For the text-containing cell, return its midpoint in [X, Y] coordinate format. 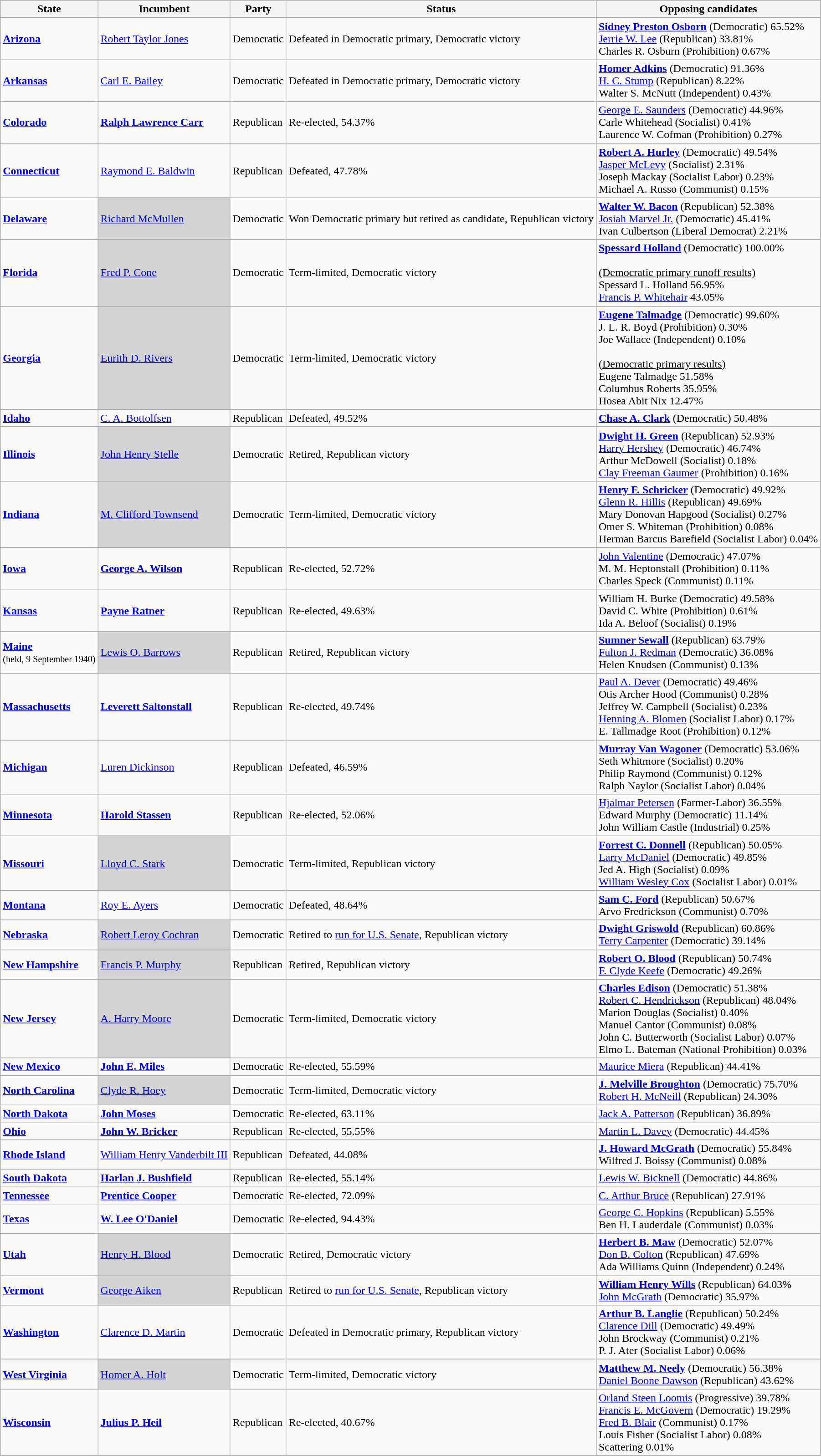
Re-elected, 49.74% [441, 707]
Tennessee [49, 1195]
Murray Van Wagoner (Democratic) 53.06%Seth Whitmore (Socialist) 0.20%Philip Raymond (Communist) 0.12%Ralph Naylor (Socialist Labor) 0.04% [708, 767]
Nebraska [49, 935]
Missouri [49, 863]
Hjalmar Petersen (Farmer-Labor) 36.55%Edward Murphy (Democratic) 11.14%John William Castle (Industrial) 0.25% [708, 815]
Montana [49, 905]
John E. Miles [164, 1067]
Dwight H. Green (Republican) 52.93%Harry Hershey (Democratic) 46.74%Arthur McDowell (Socialist) 0.18%Clay Freeman Gaumer (Prohibition) 0.16% [708, 454]
Defeated, 46.59% [441, 767]
Re-elected, 40.67% [441, 1422]
Robert Taylor Jones [164, 39]
Lloyd C. Stark [164, 863]
Opposing candidates [708, 9]
Re-elected, 55.59% [441, 1067]
State [49, 9]
Luren Dickinson [164, 767]
George E. Saunders (Democratic) 44.96%Carle Whitehead (Socialist) 0.41%Laurence W. Cofman (Prohibition) 0.27% [708, 123]
Defeated, 49.52% [441, 418]
Colorado [49, 123]
Martin L. Davey (Democratic) 44.45% [708, 1131]
Won Democratic primary but retired as candidate, Republican victory [441, 219]
Clyde R. Hoey [164, 1090]
Texas [49, 1219]
Minnesota [49, 815]
Sidney Preston Osborn (Democratic) 65.52%Jerrie W. Lee (Republican) 33.81%Charles R. Osburn (Prohibition) 0.67% [708, 39]
Defeated, 44.08% [441, 1154]
Ohio [49, 1131]
Henry H. Blood [164, 1255]
Florida [49, 273]
Indiana [49, 514]
Herbert B. Maw (Democratic) 52.07%Don B. Colton (Republican) 47.69%Ada Williams Quinn (Independent) 0.24% [708, 1255]
Walter W. Bacon (Republican) 52.38%Josiah Marvel Jr. (Democratic) 45.41%Ivan Culbertson (Liberal Democrat) 2.21% [708, 219]
New Hampshire [49, 965]
Washington [49, 1333]
John W. Bricker [164, 1131]
Defeated, 47.78% [441, 170]
John Henry Stelle [164, 454]
W. Lee O'Daniel [164, 1219]
Homer A. Holt [164, 1374]
Clarence D. Martin [164, 1333]
Re-elected, 55.14% [441, 1178]
Rhode Island [49, 1154]
Massachusetts [49, 707]
Re-elected, 63.11% [441, 1114]
C. Arthur Bruce (Republican) 27.91% [708, 1195]
Sam C. Ford (Republican) 50.67%Arvo Fredrickson (Communist) 0.70% [708, 905]
New Mexico [49, 1067]
Term-limited, Republican victory [441, 863]
Re-elected, 72.09% [441, 1195]
Re-elected, 94.43% [441, 1219]
Julius P. Heil [164, 1422]
North Dakota [49, 1114]
Francis P. Murphy [164, 965]
New Jersey [49, 1018]
Fred P. Cone [164, 273]
Harold Stassen [164, 815]
Illinois [49, 454]
Arthur B. Langlie (Republican) 50.24%Clarence Dill (Democratic) 49.49%John Brockway (Communist) 0.21%P. J. Ater (Socialist Labor) 0.06% [708, 1333]
A. Harry Moore [164, 1018]
Richard McMullen [164, 219]
Retired, Democratic victory [441, 1255]
Lewis O. Barrows [164, 653]
Defeated in Democratic primary, Republican victory [441, 1333]
Utah [49, 1255]
John Valentine (Democratic) 47.07%M. M. Heptonstall (Prohibition) 0.11%Charles Speck (Communist) 0.11% [708, 568]
Matthew M. Neely (Democratic) 56.38%Daniel Boone Dawson (Republican) 43.62% [708, 1374]
Re-elected, 52.06% [441, 815]
Harlan J. Bushfield [164, 1178]
Re-elected, 55.55% [441, 1131]
Spessard Holland (Democratic) 100.00%(Democratic primary runoff results)Spessard L. Holland 56.95%Francis P. Whitehair 43.05% [708, 273]
Re-elected, 49.63% [441, 610]
William Henry Wills (Republican) 64.03%John McGrath (Democratic) 35.97% [708, 1291]
Maurice Miera (Republican) 44.41% [708, 1067]
Incumbent [164, 9]
M. Clifford Townsend [164, 514]
Re-elected, 54.37% [441, 123]
Kansas [49, 610]
Status [441, 9]
Eurith D. Rivers [164, 358]
John Moses [164, 1114]
Arizona [49, 39]
Connecticut [49, 170]
Robert O. Blood (Republican) 50.74%F. Clyde Keefe (Democratic) 49.26% [708, 965]
Robert Leroy Cochran [164, 935]
Wisconsin [49, 1422]
George Aiken [164, 1291]
Sumner Sewall (Republican) 63.79%Fulton J. Redman (Democratic) 36.08%Helen Knudsen (Communist) 0.13% [708, 653]
Iowa [49, 568]
Payne Ratner [164, 610]
Lewis W. Bicknell (Democratic) 44.86% [708, 1178]
Roy E. Ayers [164, 905]
South Dakota [49, 1178]
George A. Wilson [164, 568]
Idaho [49, 418]
J. Melville Broughton (Democratic) 75.70%Robert H. McNeill (Republican) 24.30% [708, 1090]
Georgia [49, 358]
Arkansas [49, 81]
North Carolina [49, 1090]
Jack A. Patterson (Republican) 36.89% [708, 1114]
Michigan [49, 767]
Vermont [49, 1291]
Delaware [49, 219]
C. A. Bottolfsen [164, 418]
Ralph Lawrence Carr [164, 123]
Forrest C. Donnell (Republican) 50.05%Larry McDaniel (Democratic) 49.85%Jed A. High (Socialist) 0.09%William Wesley Cox (Socialist Labor) 0.01% [708, 863]
Dwight Griswold (Republican) 60.86%Terry Carpenter (Democratic) 39.14% [708, 935]
Re-elected, 52.72% [441, 568]
Maine(held, 9 September 1940) [49, 653]
Defeated, 48.64% [441, 905]
Chase A. Clark (Democratic) 50.48% [708, 418]
Party [258, 9]
J. Howard McGrath (Democratic) 55.84%Wilfred J. Boissy (Communist) 0.08% [708, 1154]
Homer Adkins (Democratic) 91.36%H. C. Stump (Republican) 8.22%Walter S. McNutt (Independent) 0.43% [708, 81]
Robert A. Hurley (Democratic) 49.54%Jasper McLevy (Socialist) 2.31%Joseph Mackay (Socialist Labor) 0.23%Michael A. Russo (Communist) 0.15% [708, 170]
Prentice Cooper [164, 1195]
William H. Burke (Democratic) 49.58%David C. White (Prohibition) 0.61%Ida A. Beloof (Socialist) 0.19% [708, 610]
Leverett Saltonstall [164, 707]
George C. Hopkins (Republican) 5.55%Ben H. Lauderdale (Communist) 0.03% [708, 1219]
Carl E. Bailey [164, 81]
William Henry Vanderbilt III [164, 1154]
Raymond E. Baldwin [164, 170]
West Virginia [49, 1374]
